Identify which cell holds the provided text, then report its [x, y] central coordinate. 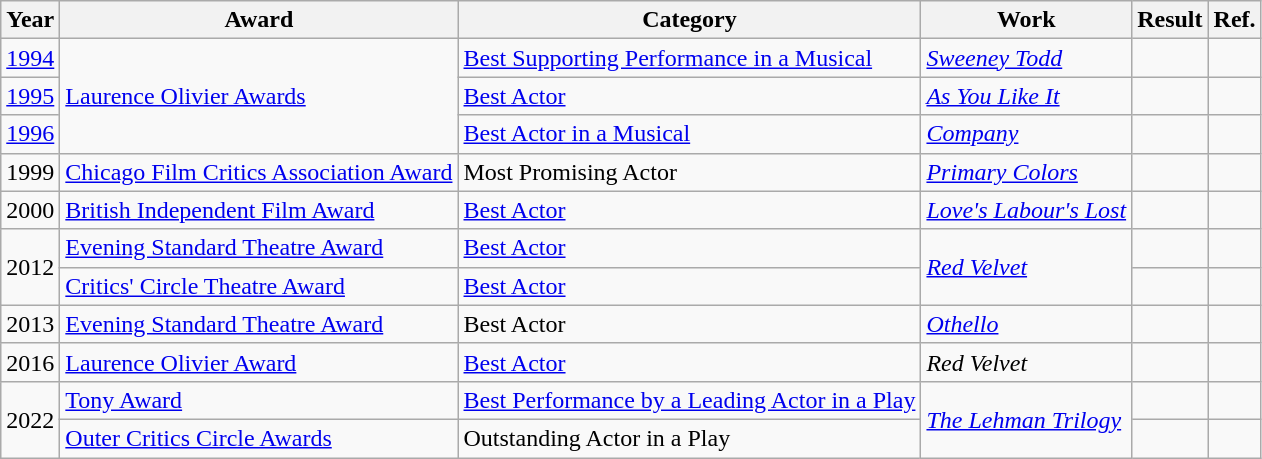
1996 [30, 134]
Ref. [1234, 20]
2000 [30, 210]
Outer Critics Circle Awards [259, 438]
Laurence Olivier Awards [259, 96]
Category [690, 20]
2013 [30, 324]
Most Promising Actor [690, 172]
British Independent Film Award [259, 210]
Best Performance by a Leading Actor in a Play [690, 400]
1994 [30, 58]
Best Actor in a Musical [690, 134]
Love's Labour's Lost [1026, 210]
Tony Award [259, 400]
Result [1170, 20]
Work [1026, 20]
Year [30, 20]
2012 [30, 267]
Outstanding Actor in a Play [690, 438]
2016 [30, 362]
1999 [30, 172]
Laurence Olivier Award [259, 362]
Primary Colors [1026, 172]
Best Supporting Performance in a Musical [690, 58]
Company [1026, 134]
Critics' Circle Theatre Award [259, 286]
1995 [30, 96]
Sweeney Todd [1026, 58]
2022 [30, 419]
Othello [1026, 324]
Chicago Film Critics Association Award [259, 172]
The Lehman Trilogy [1026, 419]
As You Like It [1026, 96]
Award [259, 20]
